Extract the [x, y] coordinate from the center of the cell holding the provided text.  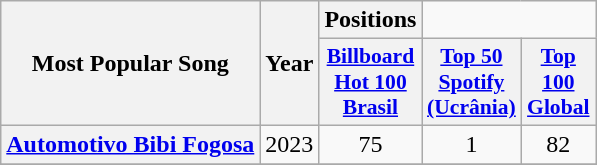
Billboard Hot 100 Brasil [370, 82]
75 [370, 144]
2023 [290, 144]
82 [558, 144]
Year [290, 64]
Top 50 Spotify (Ucrânia) [472, 82]
Automotivo Bibi Fogosa [130, 144]
Positions [370, 20]
Top 100 Global [558, 82]
1 [472, 144]
Most Popular Song [130, 64]
